Extract the [X, Y] coordinate from the center of the cell holding the provided text.  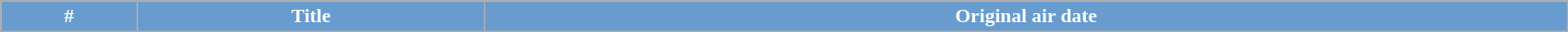
Title [311, 16]
# [69, 16]
Original air date [1025, 16]
